Return the (X, Y) coordinate for the center point of the cell that contains the specified text.  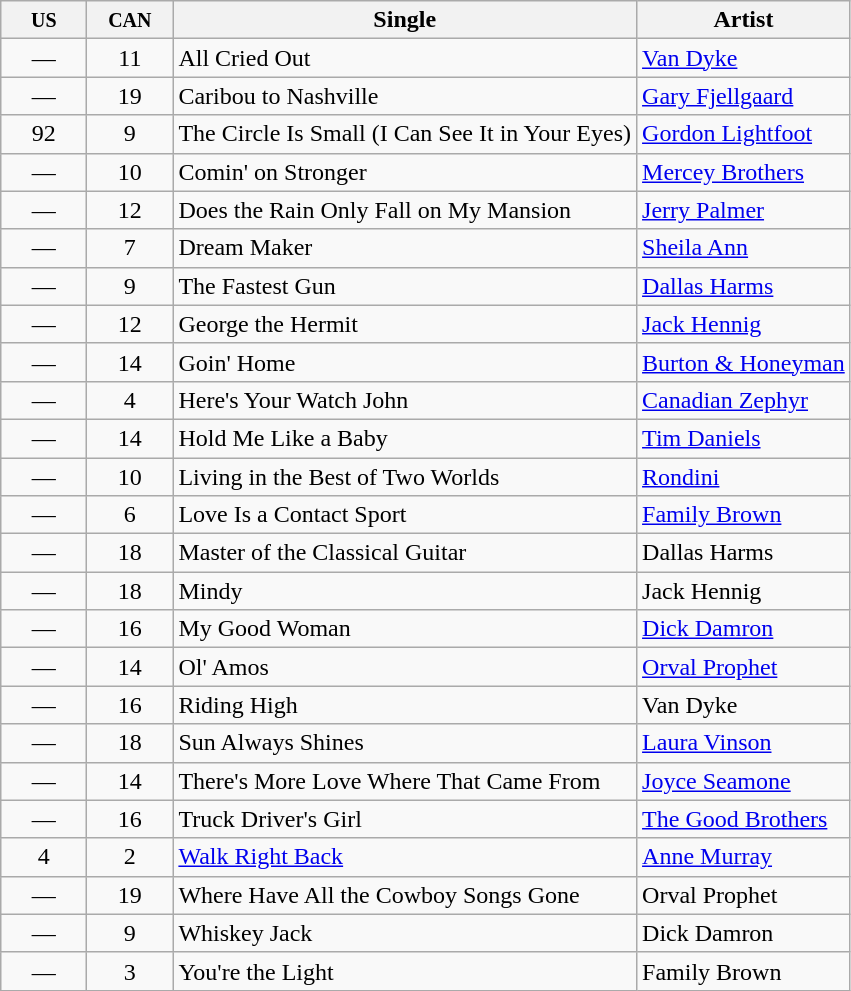
Laura Vinson (744, 743)
6 (130, 515)
Jerry Palmer (744, 210)
My Good Woman (405, 629)
The Fastest Gun (405, 286)
Dream Maker (405, 248)
Truck Driver's Girl (405, 819)
Riding High (405, 705)
US (44, 20)
Ol' Amos (405, 667)
Hold Me Like a Baby (405, 438)
Burton & Honeyman (744, 362)
Anne Murray (744, 857)
Here's Your Watch John (405, 400)
Rondini (744, 477)
Comin' on Stronger (405, 172)
Walk Right Back (405, 857)
CAN (130, 20)
Living in the Best of Two Worlds (405, 477)
Whiskey Jack (405, 933)
George the Hermit (405, 324)
Sun Always Shines (405, 743)
Canadian Zephyr (744, 400)
Master of the Classical Guitar (405, 553)
Mercey Brothers (744, 172)
2 (130, 857)
Caribou to Nashville (405, 96)
3 (130, 971)
Goin' Home (405, 362)
There's More Love Where That Came From (405, 781)
Gordon Lightfoot (744, 134)
7 (130, 248)
Joyce Seamone (744, 781)
Love Is a Contact Sport (405, 515)
Does the Rain Only Fall on My Mansion (405, 210)
11 (130, 58)
Gary Fjellgaard (744, 96)
You're the Light (405, 971)
92 (44, 134)
Artist (744, 20)
Tim Daniels (744, 438)
All Cried Out (405, 58)
The Good Brothers (744, 819)
Mindy (405, 591)
Single (405, 20)
Sheila Ann (744, 248)
Where Have All the Cowboy Songs Gone (405, 895)
The Circle Is Small (I Can See It in Your Eyes) (405, 134)
